Capture the cell that displays the provided text and extract its (X, Y) central coordinate. 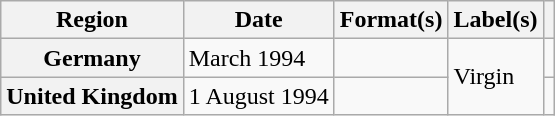
Label(s) (496, 20)
Virgin (496, 77)
Date (258, 20)
Region (92, 20)
Germany (92, 58)
March 1994 (258, 58)
United Kingdom (92, 96)
1 August 1994 (258, 96)
Format(s) (391, 20)
